For the text-containing cell, return its midpoint in (X, Y) coordinate format. 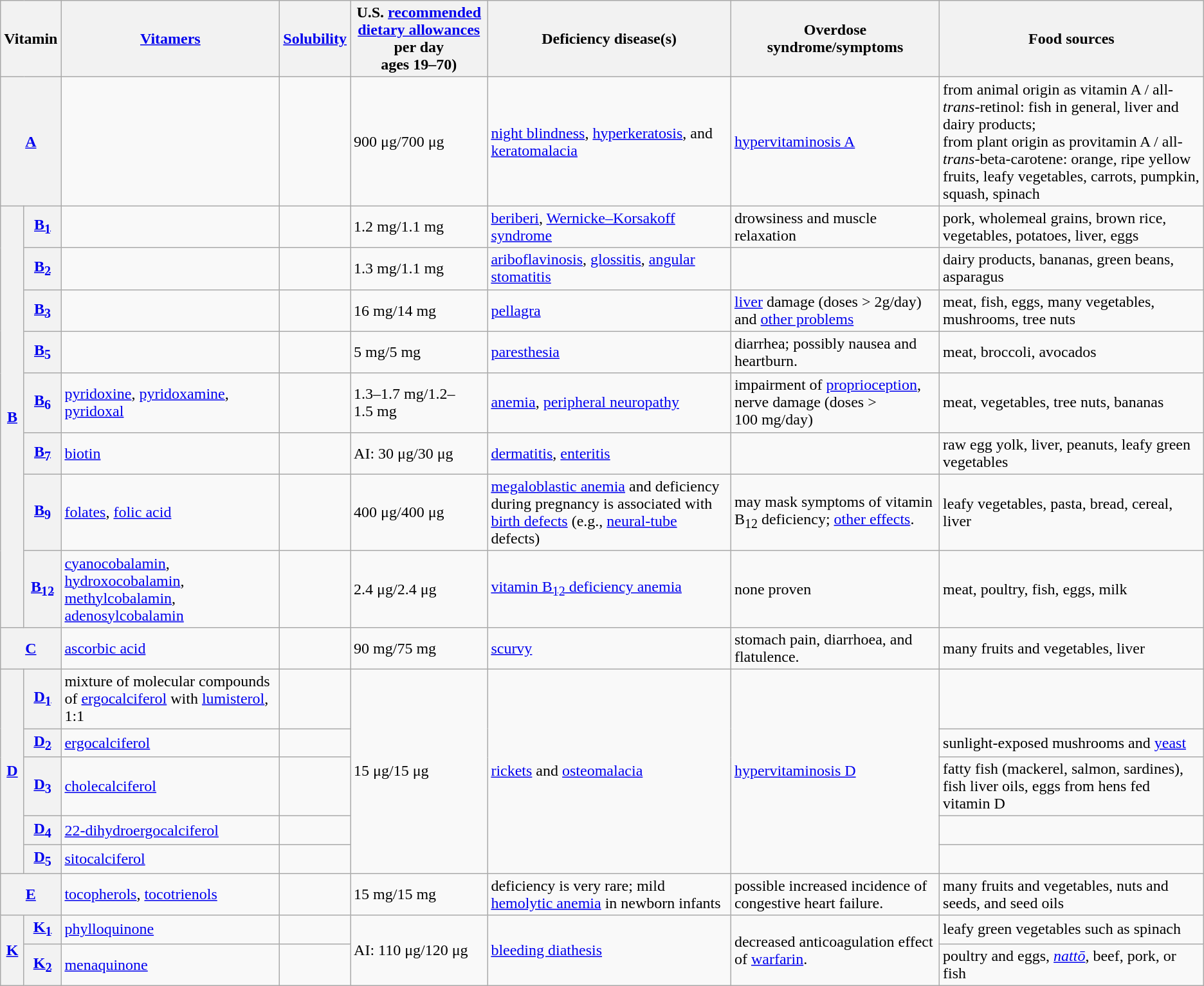
Solubility (315, 39)
mixture of molecular compounds of ergocalciferol with lumisterol, 1:1 (170, 698)
B6 (42, 403)
15 μg/15 μg (419, 771)
D2 (42, 742)
hypervitaminosis D (835, 771)
megaloblastic anemia and deficiency during pregnancy is associated with birth defects (e.g., neural-tube defects) (610, 512)
15 mg/15 mg (419, 894)
bleeding diathesis (610, 951)
1.3–1.7 mg/1.2–1.5 mg (419, 403)
Food sources (1072, 39)
B1 (42, 226)
C (31, 648)
K1 (42, 929)
folates, folic acid (170, 512)
D3 (42, 787)
ergocalciferol (170, 742)
paresthesia (610, 352)
cholecalciferol (170, 787)
leafy vegetables, pasta, bread, cereal, liver (1072, 512)
D4 (42, 830)
may mask symptoms of vitamin B12 deficiency; other effects. (835, 512)
AI: 30 μg/30 μg (419, 453)
sitocalciferol (170, 859)
decreased anticoagulation effect of warfarin. (835, 951)
dairy products, bananas, green beans, asparagus (1072, 269)
A (31, 142)
5 mg/5 mg (419, 352)
meat, broccoli, avocados (1072, 352)
fatty fish (mackerel, salmon, sardines), fish liver oils, eggs from hens fed vitamin D (1072, 787)
AI: 110 μg/120 μg (419, 951)
hypervitaminosis A (835, 142)
K2 (42, 965)
raw egg yolk, liver, peanuts, leafy green vegetables (1072, 453)
ariboflavinosis, glossitis, angular stomatitis (610, 269)
B9 (42, 512)
pellagra (610, 310)
E (31, 894)
900 μg/700 μg (419, 142)
deficiency is very rare; mild hemolytic anemia in newborn infants (610, 894)
none proven (835, 589)
tocopherols, tocotrienols (170, 894)
phylloquinone (170, 929)
dermatitis, enteritis (610, 453)
Overdose syndrome/symptoms (835, 39)
ascorbic acid (170, 648)
pork, wholemeal grains, brown rice, vegetables, potatoes, liver, eggs (1072, 226)
meat, vegetables, tree nuts, bananas (1072, 403)
pyridoxine, pyridoxamine, pyridoxal (170, 403)
vitamin B12 deficiency anemia (610, 589)
D1 (42, 698)
2.4 μg/2.4 μg (419, 589)
many fruits and vegetables, liver (1072, 648)
possible increased incidence of congestive heart failure. (835, 894)
Deficiency disease(s) (610, 39)
beriberi, Wernicke–Korsakoff syndrome (610, 226)
poultry and eggs, nattō, beef, pork, or fish (1072, 965)
biotin (170, 453)
1.3 mg/1.1 mg (419, 269)
B (12, 417)
U.S. recommended dietary allowances per day ages 19–70) (419, 39)
meat, poultry, fish, eggs, milk (1072, 589)
D5 (42, 859)
liver damage (doses > 2g/day) and other problems (835, 310)
Vitamin (31, 39)
impairment of proprioception, nerve damage (doses > 100 mg/day) (835, 403)
B2 (42, 269)
B3 (42, 310)
16 mg/14 mg (419, 310)
K (12, 951)
anemia, peripheral neuropathy (610, 403)
scurvy (610, 648)
rickets and osteomalacia (610, 771)
1.2 mg/1.1 mg (419, 226)
400 μg/400 μg (419, 512)
meat, fish, eggs, many vegetables, mushrooms, tree nuts (1072, 310)
drowsiness and muscle relaxation (835, 226)
many fruits and vegetables, nuts and seeds, and seed oils (1072, 894)
leafy green vegetables such as spinach (1072, 929)
22-dihydroergocalciferol (170, 830)
Vitamers (170, 39)
sunlight-exposed mushrooms and yeast (1072, 742)
cyanocobalamin, hydroxocobalamin, methylcobalamin, adenosylcobalamin (170, 589)
night blindness, hyperkeratosis, and keratomalacia (610, 142)
B7 (42, 453)
menaquinone (170, 965)
diarrhea; possibly nausea and heartburn. (835, 352)
stomach pain, diarrhoea, and flatulence. (835, 648)
B5 (42, 352)
90 mg/75 mg (419, 648)
B12 (42, 589)
D (12, 771)
